Return [X, Y] of the center of cell containing provided text 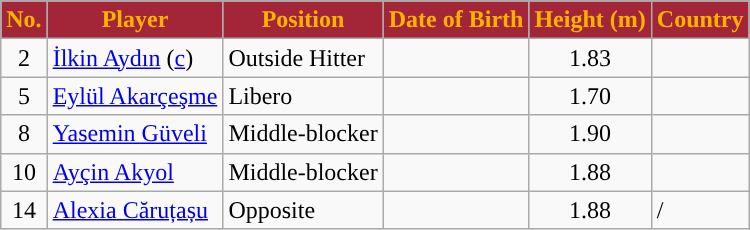
Country [700, 20]
Date of Birth [456, 20]
Height (m) [590, 20]
5 [24, 96]
1.90 [590, 134]
İlkin Aydın (c) [135, 58]
Ayçin Akyol [135, 172]
Player [135, 20]
Opposite [303, 210]
1.70 [590, 96]
Outside Hitter [303, 58]
2 [24, 58]
No. [24, 20]
14 [24, 210]
Eylül Akarçeşme [135, 96]
/ [700, 210]
Libero [303, 96]
Position [303, 20]
Alexia Căruțașu [135, 210]
10 [24, 172]
1.83 [590, 58]
Yasemin Güveli [135, 134]
8 [24, 134]
